Search for the cell housing the specified text and yield its [x, y] center coordinate. 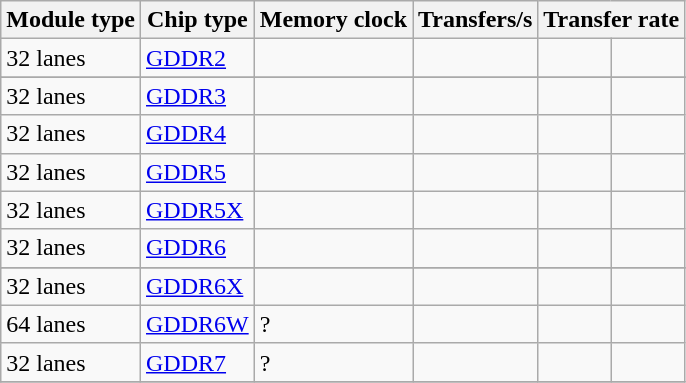
Transfer rate [612, 20]
Transfers/s [476, 20]
GDDR4 [197, 134]
GDDR2 [197, 58]
GDDR6 [197, 248]
GDDR7 [197, 362]
GDDR6W [197, 324]
Module type [71, 20]
GDDR6X [197, 286]
64 lanes [71, 324]
GDDR5 [197, 172]
GDDR5X [197, 210]
GDDR3 [197, 96]
Memory clock [333, 20]
Chip type [197, 20]
